Return [x, y] of the center of cell containing provided text 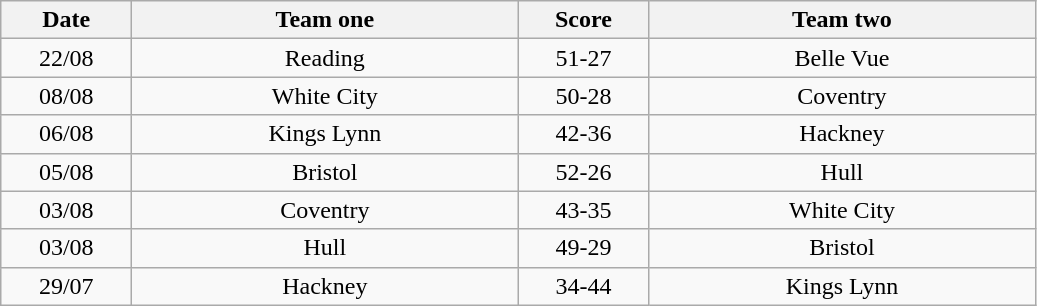
08/08 [66, 96]
Score [584, 20]
Belle Vue [842, 58]
29/07 [66, 286]
50-28 [584, 96]
Team one [325, 20]
49-29 [584, 248]
05/08 [66, 172]
51-27 [584, 58]
43-35 [584, 210]
34-44 [584, 286]
22/08 [66, 58]
Date [66, 20]
42-36 [584, 134]
Reading [325, 58]
06/08 [66, 134]
52-26 [584, 172]
Team two [842, 20]
